Search for the cell housing the specified text and yield its [x, y] center coordinate. 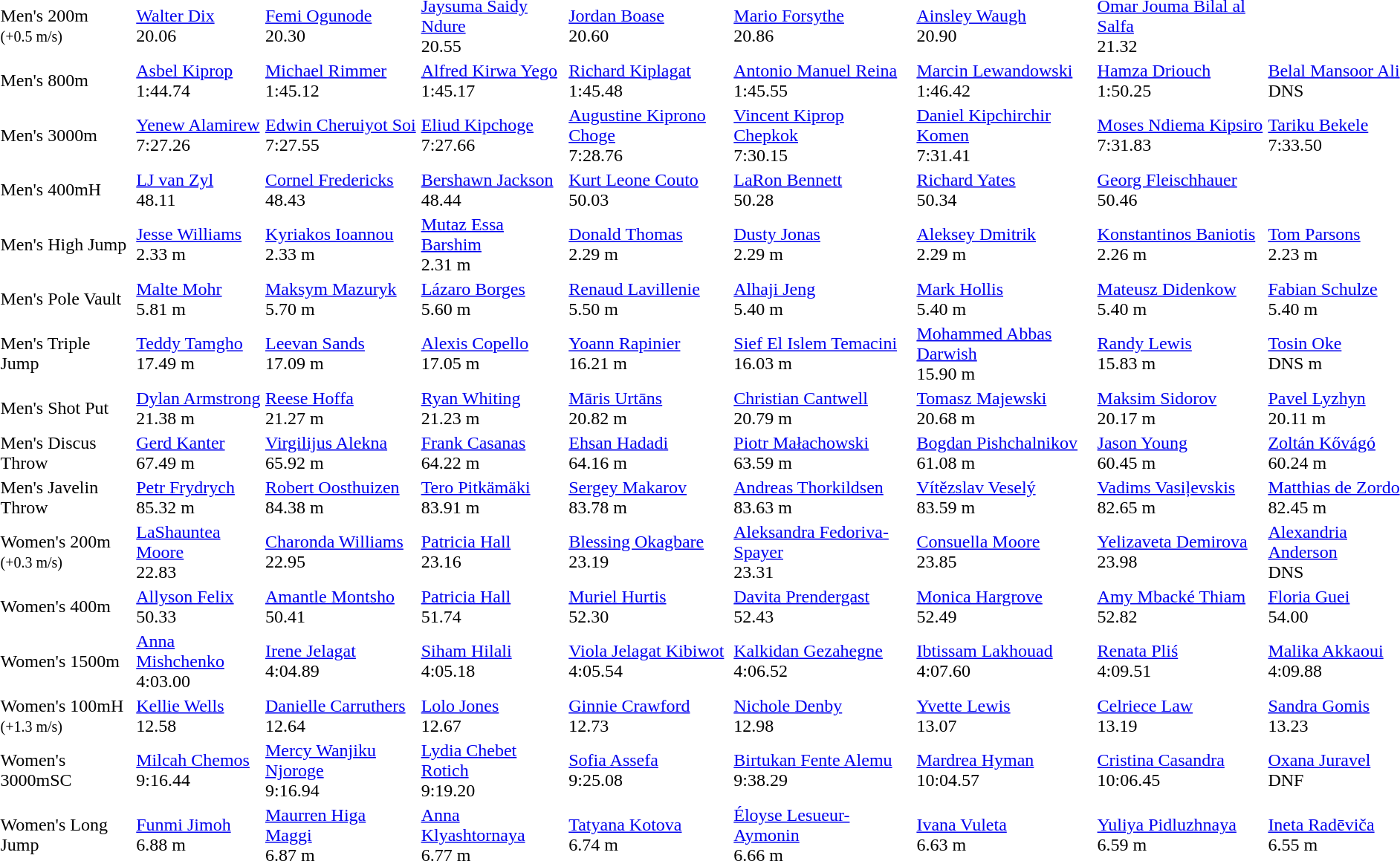
Muriel Hurtis 52.30 [649, 606]
Mohammed Abbas Darwish 15.90 m [1005, 354]
Renata Pliś 4:09.51 [1180, 661]
Blessing Okagbare 23.19 [649, 552]
Piotr Małachowski 63.59 m [823, 453]
Bershawn Jackson 48.44 [493, 190]
Anna Mishchenko 4:03.00 [199, 661]
Petr Frydrych 85.32 m [199, 498]
Edwin Cheruiyot Soi 7:27.55 [340, 135]
LJ van Zyl 48.11 [199, 190]
Robert Oosthuizen 84.38 m [340, 498]
Dylan Armstrong 21.38 m [199, 409]
Amantle Montsho 50.41 [340, 606]
Kyriakos Ioannou 2.33 m [340, 244]
Augustine Kiprono Choge 7:28.76 [649, 135]
Consuella Moore 23.85 [1005, 552]
Celriece Law 13.19 [1180, 716]
Richard Kiplagat 1:45.48 [649, 80]
Michael Rimmer 1:45.12 [340, 80]
Ehsan Hadadi 64.16 m [649, 453]
LaShauntea Moore 22.83 [199, 552]
Kalkidan Gezahegne 4:06.52 [823, 661]
Renaud Lavillenie 5.50 m [649, 299]
Frank Casanas 64.22 m [493, 453]
LaRon Bennett 50.28 [823, 190]
Vítězslav Veselý 83.59 m [1005, 498]
Sief El Islem Temacini 16.03 m [823, 354]
Andreas Thorkildsen 83.63 m [823, 498]
Lolo Jones 12.67 [493, 716]
Vincent Kiprop Chepkok 7:30.15 [823, 135]
Aleksandra Fedoriva-Spayer 23.31 [823, 552]
Christian Cantwell 20.79 m [823, 409]
Malte Mohr 5.81 m [199, 299]
Maksym Mazuryk 5.70 m [340, 299]
Alhaji Jeng 5.40 m [823, 299]
Tero Pitkämäki 83.91 m [493, 498]
Yenew Alamirew 7:27.26 [199, 135]
Yoann Rapinier 16.21 m [649, 354]
Richard Yates 50.34 [1005, 190]
Ibtissam Lakhouad 4:07.60 [1005, 661]
Cornel Fredericks 48.43 [340, 190]
Danielle Carruthers 12.64 [340, 716]
Bogdan Pishchalnikov 61.08 m [1005, 453]
Ryan Whiting 21.23 m [493, 409]
Yelizaveta Demirova 23.98 [1180, 552]
Tomasz Majewski 20.68 m [1005, 409]
Amy Mbacké Thiam 52.82 [1180, 606]
Reese Hoffa 21.27 m [340, 409]
Aleksey Dmitrik 2.29 m [1005, 244]
Nichole Denby 12.98 [823, 716]
Jason Young 60.45 m [1180, 453]
Birtukan Fente Alemu 9:38.29 [823, 770]
Kellie Wells 12.58 [199, 716]
Irene Jelagat 4:04.89 [340, 661]
Asbel Kiprop 1:44.74 [199, 80]
Ginnie Crawford 12.73 [649, 716]
Alfred Kirwa Yego 1:45.17 [493, 80]
Māris Urtāns 20.82 m [649, 409]
Sergey Makarov 83.78 m [649, 498]
Antonio Manuel Reina 1:45.55 [823, 80]
Siham Hilali 4:05.18 [493, 661]
Moses Ndiema Kipsiro 7:31.83 [1180, 135]
Georg Fleischhauer 50.46 [1180, 190]
Hamza Driouch 1:50.25 [1180, 80]
Sofia Assefa 9:25.08 [649, 770]
Randy Lewis 15.83 m [1180, 354]
Vadims Vasiļevskis 82.65 m [1180, 498]
Lázaro Borges 5.60 m [493, 299]
Teddy Tamgho 17.49 m [199, 354]
Jesse Williams 2.33 m [199, 244]
Mercy Wanjiku Njoroge 9:16.94 [340, 770]
Cristina Casandra 10:06.45 [1180, 770]
Leevan Sands 17.09 m [340, 354]
Monica Hargrove 52.49 [1005, 606]
Daniel Kipchirchir Komen 7:31.41 [1005, 135]
Maksim Sidorov 20.17 m [1180, 409]
Virgilijus Alekna 65.92 m [340, 453]
Charonda Williams 22.95 [340, 552]
Alexis Copello 17.05 m [493, 354]
Viola Jelagat Kibiwot 4:05.54 [649, 661]
Eliud Kipchoge 7:27.66 [493, 135]
Mardrea Hyman 10:04.57 [1005, 770]
Gerd Kanter 67.49 m [199, 453]
Donald Thomas 2.29 m [649, 244]
Dusty Jonas 2.29 m [823, 244]
Mark Hollis 5.40 m [1005, 299]
Kurt Leone Couto 50.03 [649, 190]
Patricia Hall 51.74 [493, 606]
Davita Prendergast 52.43 [823, 606]
Marcin Lewandowski 1:46.42 [1005, 80]
Konstantinos Baniotis 2.26 m [1180, 244]
Milcah Chemos 9:16.44 [199, 770]
Allyson Felix 50.33 [199, 606]
Patricia Hall 23.16 [493, 552]
Mateusz Didenkow 5.40 m [1180, 299]
Mutaz Essa Barshim 2.31 m [493, 244]
Lydia Chebet Rotich 9:19.20 [493, 770]
Yvette Lewis 13.07 [1005, 716]
